Return (x, y) of the center of cell containing provided text 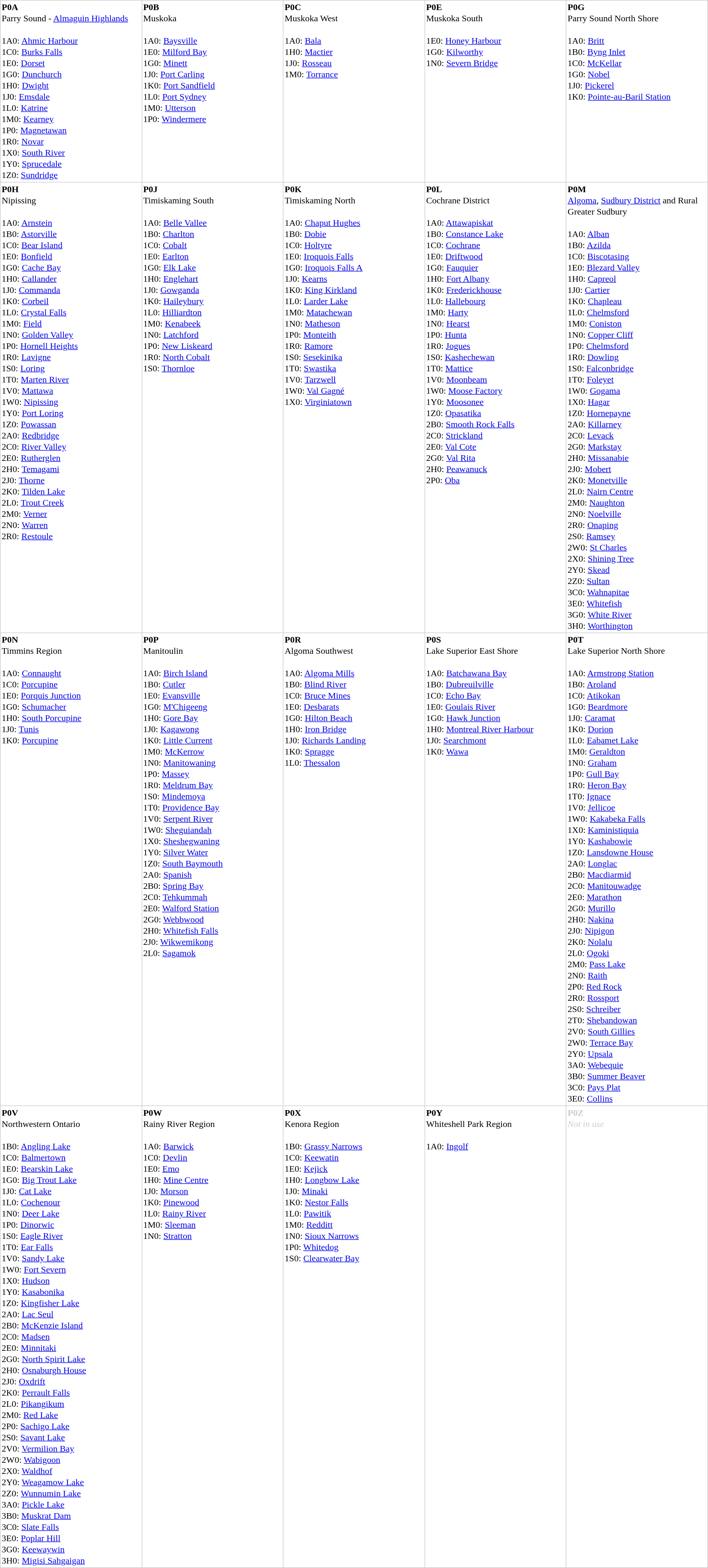
P0CMuskoka West 1A0: Bala 1H0: Mactier 1J0: Rosseau 1M0: Torrance (354, 91)
P0YWhiteshell Park Region 1A0: Ingolf (495, 1337)
P0NTimmins Region 1A0: Connaught 1C0: Porcupine 1E0: Porquis Junction 1G0: Schumacher 1H0: South Porcupine 1J0: Tunis 1K0: Porcupine (71, 869)
P0ZNot in use (637, 1337)
P0WRainy River Region 1A0: Barwick 1C0: Devlin 1E0: Emo 1H0: Mine Centre 1J0: Morson 1K0: Pinewood 1L0: Rainy River 1M0: Sleeman 1N0: Stratton (213, 1337)
P0GParry Sound North Shore 1A0: Britt 1B0: Byng Inlet 1C0: McKellar 1G0: Nobel 1J0: Pickerel 1K0: Pointe-au-Baril Station (637, 91)
P0BMuskoka 1A0: Baysville 1E0: Milford Bay 1G0: Minett 1J0: Port Carling 1K0: Port Sandfield 1L0: Port Sydney 1M0: Utterson 1P0: Windermere (213, 91)
P0EMuskoka South 1E0: Honey Harbour 1G0: Kilworthy 1N0: Severn Bridge (495, 91)
